Extract the (x, y) coordinate from the center of the cell holding the provided text.  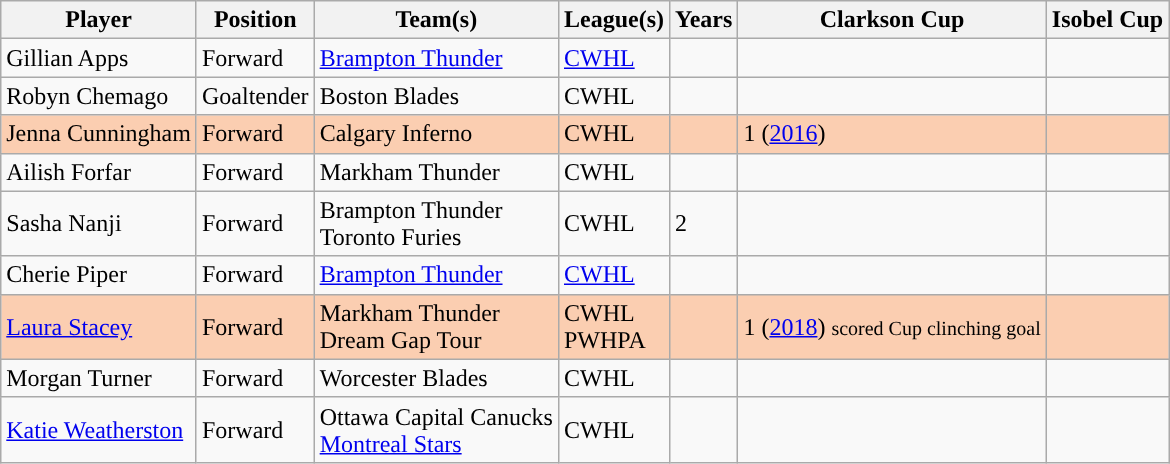
Ailish Forfar (99, 172)
Katie Weatherston (99, 430)
2 (704, 224)
Morgan Turner (99, 378)
Gillian Apps (99, 58)
Calgary Inferno (436, 134)
Isobel Cup (1107, 20)
Clarkson Cup (892, 20)
1 (2016) (892, 134)
Brampton ThunderToronto Furies (436, 224)
Sasha Nanji (99, 224)
Markham ThunderDream Gap Tour (436, 326)
Robyn Chemago (99, 96)
Laura Stacey (99, 326)
Jenna Cunningham (99, 134)
League(s) (614, 20)
Cherie Piper (99, 275)
Player (99, 20)
Position (255, 20)
Markham Thunder (436, 172)
Team(s) (436, 20)
Goaltender (255, 96)
Years (704, 20)
Ottawa Capital CanucksMontreal Stars (436, 430)
CWHLPWHPA (614, 326)
Worcester Blades (436, 378)
1 (2018) scored Cup clinching goal (892, 326)
Boston Blades (436, 96)
